Pinpoint the cell where the given text exists, returning its (x, y) midpoint coordinate. 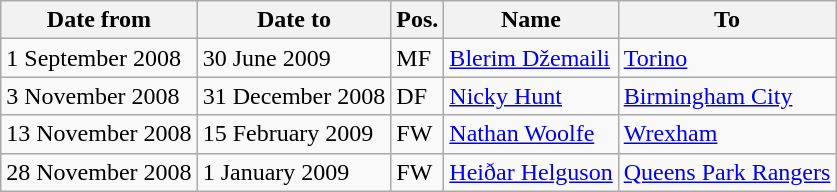
13 November 2008 (99, 134)
Birmingham City (727, 96)
Torino (727, 58)
Nathan Woolfe (531, 134)
Queens Park Rangers (727, 172)
DF (418, 96)
Pos. (418, 20)
Name (531, 20)
Nicky Hunt (531, 96)
1 January 2009 (294, 172)
Date to (294, 20)
28 November 2008 (99, 172)
31 December 2008 (294, 96)
Blerim Džemaili (531, 58)
To (727, 20)
30 June 2009 (294, 58)
MF (418, 58)
15 February 2009 (294, 134)
3 November 2008 (99, 96)
1 September 2008 (99, 58)
Date from (99, 20)
Heiðar Helguson (531, 172)
Wrexham (727, 134)
